Return the (X, Y) coordinate for the center point of the cell that contains the specified text.  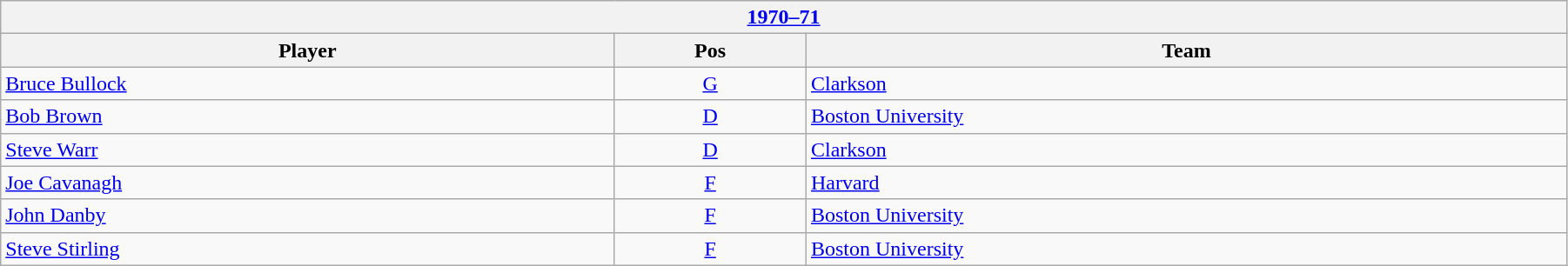
John Danby (308, 216)
Harvard (1186, 183)
Bob Brown (308, 116)
G (710, 83)
Steve Warr (308, 150)
Player (308, 50)
1970–71 (784, 17)
Joe Cavanagh (308, 183)
Team (1186, 50)
Bruce Bullock (308, 83)
Pos (710, 50)
Steve Stirling (308, 249)
